Detect which cell encompasses the target text, then output its (x, y) center coordinate. 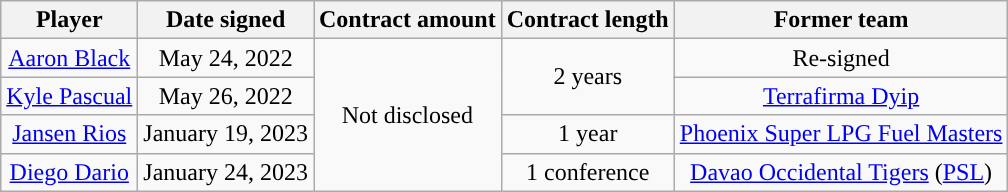
Re-signed (841, 58)
Davao Occidental Tigers (PSL) (841, 172)
Terrafirma Dyip (841, 96)
January 24, 2023 (226, 172)
Contract length (588, 20)
1 conference (588, 172)
Contract amount (408, 20)
May 24, 2022 (226, 58)
2 years (588, 77)
Diego Dario (70, 172)
Player (70, 20)
1 year (588, 134)
Jansen Rios (70, 134)
January 19, 2023 (226, 134)
Not disclosed (408, 115)
Date signed (226, 20)
Aaron Black (70, 58)
May 26, 2022 (226, 96)
Phoenix Super LPG Fuel Masters (841, 134)
Kyle Pascual (70, 96)
Former team (841, 20)
